Identify which cell holds the provided text, then report its [x, y] central coordinate. 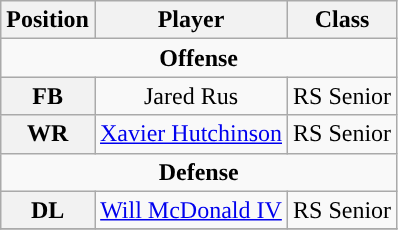
FB [48, 96]
Xavier Hutchinson [190, 134]
Will McDonald IV [190, 210]
Offense [199, 58]
Player [190, 20]
Class [342, 20]
Defense [199, 172]
Position [48, 20]
DL [48, 210]
Jared Rus [190, 96]
WR [48, 134]
